Search for the cell housing the specified text and yield its [X, Y] center coordinate. 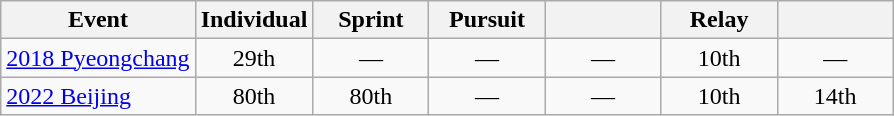
Individual [254, 20]
2018 Pyeongchang [98, 58]
Sprint [371, 20]
2022 Beijing [98, 96]
Relay [719, 20]
14th [835, 96]
Pursuit [487, 20]
Event [98, 20]
29th [254, 58]
